Determine the [x, y] coordinate at the center of the cell enclosing the given text.  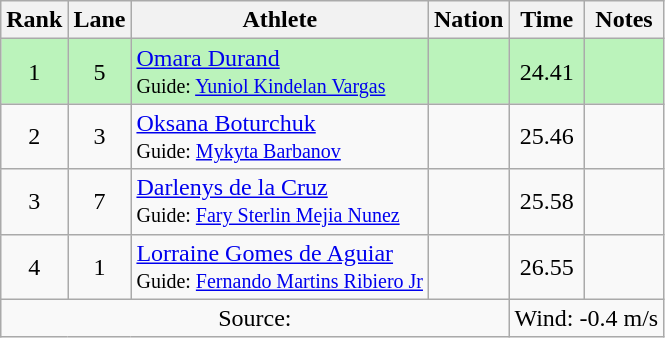
Source: [255, 318]
24.41 [546, 72]
7 [100, 202]
2 [34, 136]
Lorraine Gomes de AguiarGuide: Fernando Martins Ribiero Jr [280, 266]
25.58 [546, 202]
Nation [469, 20]
Darlenys de la CruzGuide: Fary Sterlin Mejia Nunez [280, 202]
Notes [624, 20]
5 [100, 72]
Oksana BoturchukGuide: Mykyta Barbanov [280, 136]
26.55 [546, 266]
Time [546, 20]
Omara DurandGuide: Yuniol Kindelan Vargas [280, 72]
25.46 [546, 136]
Rank [34, 20]
Athlete [280, 20]
Wind: -0.4 m/s [586, 318]
4 [34, 266]
Lane [100, 20]
